Detect which cell encompasses the target text, then output its (X, Y) center coordinate. 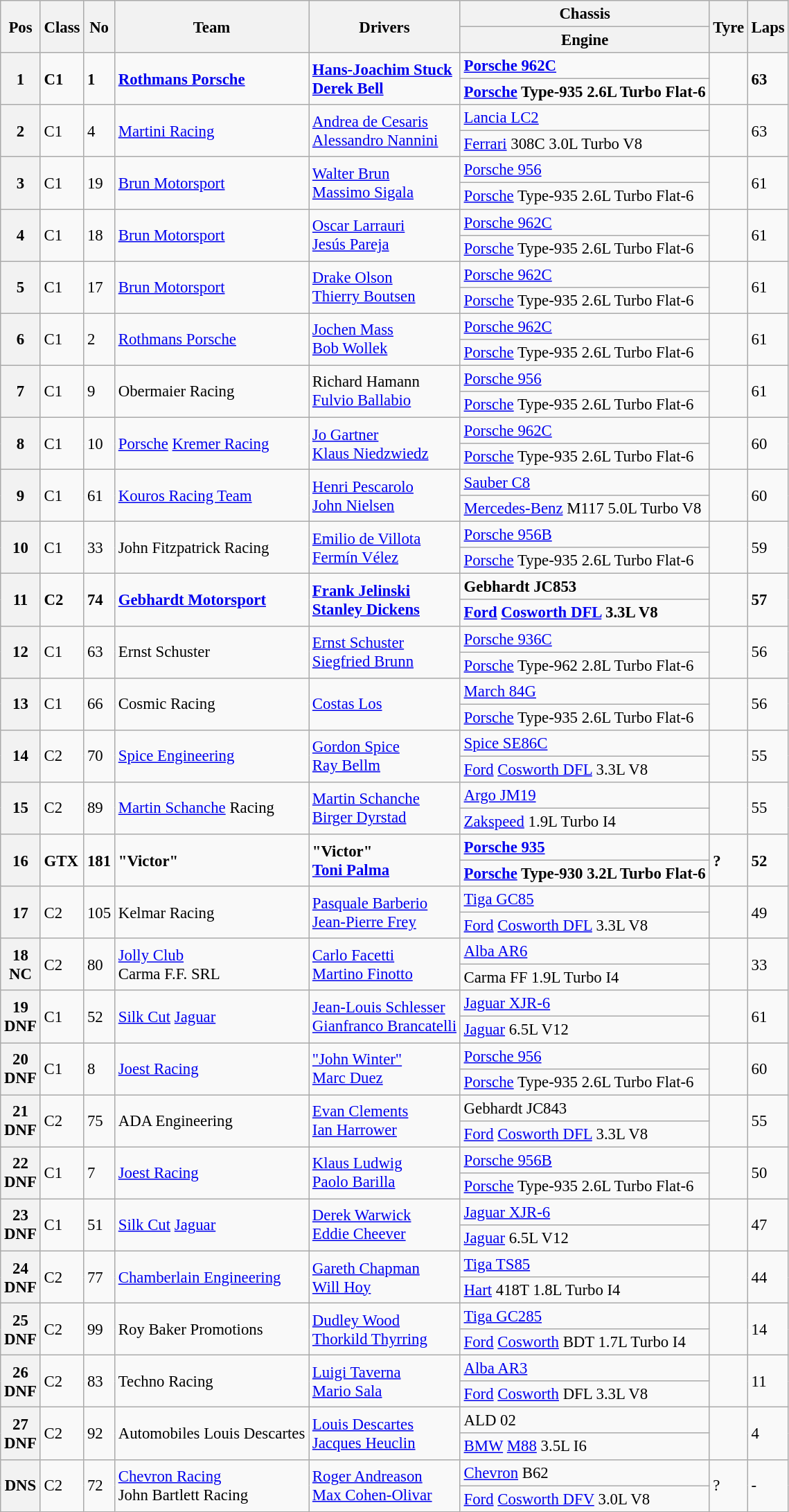
5 (21, 287)
Cosmic Racing (211, 704)
ADA Engineering (211, 1121)
Dudley Wood Thorkild Thyrring (385, 1329)
- (768, 1486)
57 (768, 600)
75 (100, 1121)
24DNF (21, 1276)
Lancia LC2 (585, 118)
26DNF (21, 1382)
19DNF (21, 1017)
44 (768, 1276)
Chamberlain Engineering (211, 1276)
59 (768, 547)
27DNF (21, 1433)
16 (21, 861)
18NC (21, 965)
"Victor" Toni Palma (385, 861)
Porsche Kremer Racing (211, 443)
Mercedes-Benz M117 5.0L Turbo V8 (585, 509)
GTX (62, 861)
Spice Engineering (211, 757)
Sauber C8 (585, 483)
18 (100, 236)
Porsche Type-930 3.2L Turbo Flat-6 (585, 874)
Gareth Chapman Will Hoy (385, 1276)
Gebhardt Motorsport (211, 600)
Jolly Club Carma F.F. SRL (211, 965)
19 (100, 183)
Ernst Schuster (211, 651)
12 (21, 651)
22DNF (21, 1172)
Carlo Facetti Martino Finotto (385, 965)
Porsche 936C (585, 639)
49 (768, 912)
Chassis (585, 14)
Chevron B62 (585, 1473)
Pos (21, 26)
80 (100, 965)
Ford Cosworth BDT 1.7L Turbo I4 (585, 1342)
Ferrari 308C 3.0L Turbo V8 (585, 144)
77 (100, 1276)
Jean-Louis Schlesser Gianfranco Brancatelli (385, 1017)
Hart 418T 1.8L Turbo I4 (585, 1290)
47 (768, 1225)
51 (100, 1225)
"John Winter" Marc Duez (385, 1069)
3 (21, 183)
Gordon Spice Ray Bellm (385, 757)
Tiga GC285 (585, 1317)
72 (100, 1486)
Luigi Taverna Mario Sala (385, 1382)
Spice SE86C (585, 744)
Alba AR6 (585, 951)
Automobiles Louis Descartes (211, 1433)
Martini Racing (211, 130)
Porsche 935 (585, 847)
Andrea de Cesaris Alessandro Nannini (385, 130)
Klaus Ludwig Paolo Barilla (385, 1172)
66 (100, 704)
105 (100, 912)
Roger Andreason Max Cohen-Olivar (385, 1486)
Tiga TS85 (585, 1264)
Jo Gartner Klaus Niedzwiedz (385, 443)
Gebhardt JC843 (585, 1108)
Ernst Schuster Siegfried Brunn (385, 651)
Martin Schanche Birger Dyrstad (385, 808)
Chevron Racing John Bartlett Racing (211, 1486)
Ford Cosworth DFV 3.0L V8 (585, 1499)
Tyre (729, 26)
Oscar Larrauri Jesús Pareja (385, 236)
Kouros Racing Team (211, 496)
15 (21, 808)
Drivers (385, 26)
Frank Jelinski Stanley Dickens (385, 600)
74 (100, 600)
Louis Descartes Jacques Heuclin (385, 1433)
Gebhardt JC853 (585, 587)
Carma FF 1.9L Turbo I4 (585, 978)
Costas Los (385, 704)
Henri Pescarolo John Nielsen (385, 496)
Derek Warwick Eddie Cheever (385, 1225)
89 (100, 808)
Roy Baker Promotions (211, 1329)
20DNF (21, 1069)
21DNF (21, 1121)
Hans-Joachim Stuck Derek Bell (385, 79)
Obermaier Racing (211, 391)
ALD 02 (585, 1421)
Zakspeed 1.9L Turbo I4 (585, 821)
Porsche Type-962 2.8L Turbo Flat-6 (585, 665)
50 (768, 1172)
Kelmar Racing (211, 912)
Emilio de Villota Fermín Vélez (385, 547)
Engine (585, 40)
6 (21, 340)
Class (62, 26)
DNS (21, 1486)
Evan Clements Ian Harrower (385, 1121)
Richard Hamann Fulvio Ballabio (385, 391)
Laps (768, 26)
"Victor" (211, 861)
Team (211, 26)
Pasquale Barberio Jean-Pierre Frey (385, 912)
Tiga GC85 (585, 899)
Alba AR3 (585, 1369)
March 84G (585, 691)
Techno Racing (211, 1382)
BMW M88 3.5L I6 (585, 1447)
83 (100, 1382)
25DNF (21, 1329)
92 (100, 1433)
Walter Brun Massimo Sigala (385, 183)
181 (100, 861)
John Fitzpatrick Racing (211, 547)
99 (100, 1329)
23DNF (21, 1225)
Martin Schanche Racing (211, 808)
Argo JM19 (585, 795)
Drake Olson Thierry Boutsen (385, 287)
70 (100, 757)
13 (21, 704)
Jochen Mass Bob Wollek (385, 340)
No (100, 26)
